From the cell containing the given text, extract its center point as [x, y] coordinate. 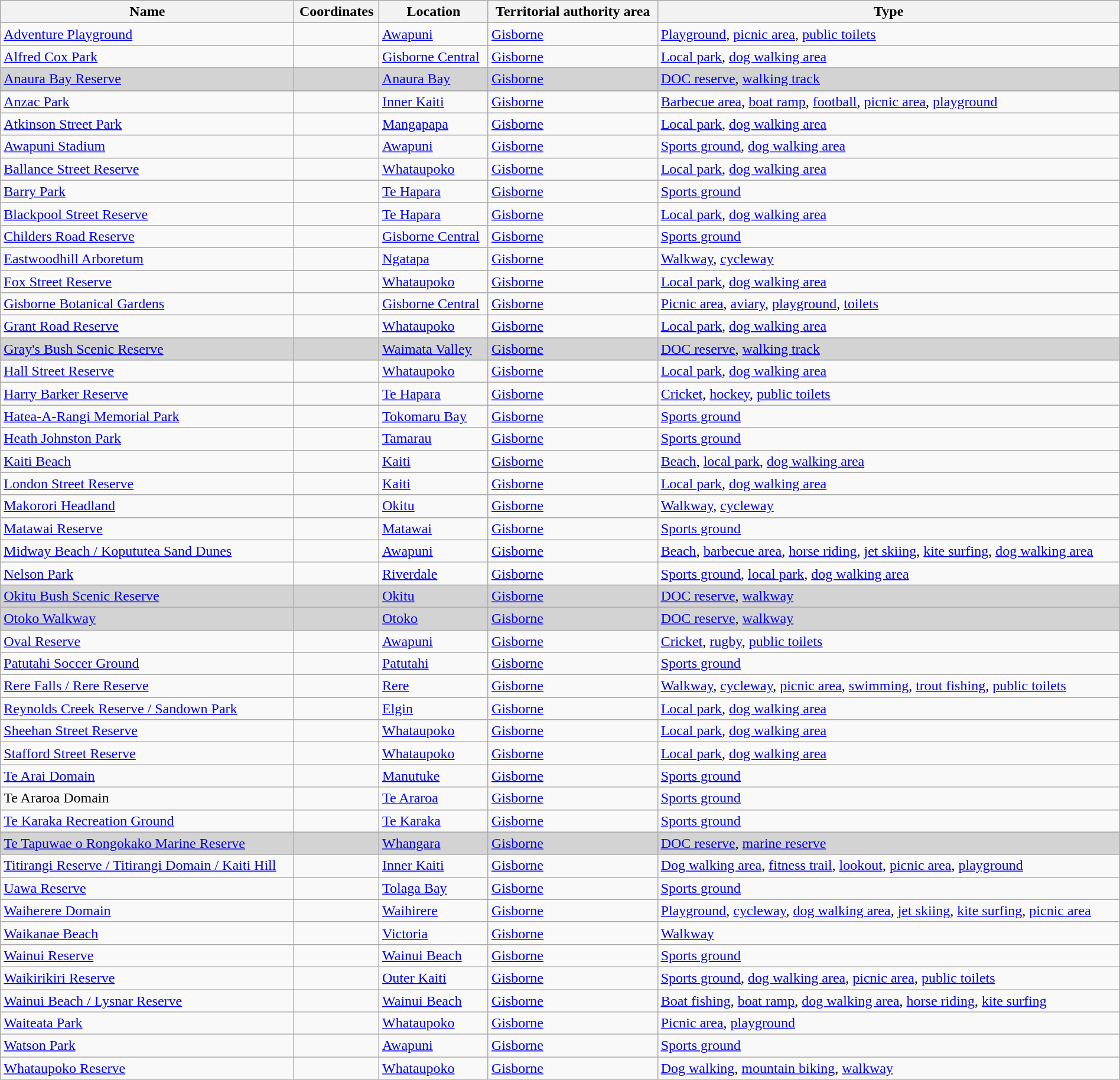
Otoko [434, 618]
Walkway [888, 933]
Ballance Street Reserve [148, 169]
DOC reserve, marine reserve [888, 843]
Te Karaka Recreation Ground [148, 821]
Matawai Reserve [148, 528]
Picnic area, playground [888, 1023]
Fox Street Reserve [148, 282]
Wainui Reserve [148, 955]
Gisborne Botanical Gardens [148, 304]
Te Karaka [434, 821]
Titirangi Reserve / Titirangi Domain / Kaiti Hill [148, 866]
Gray's Bush Scenic Reserve [148, 349]
Location [434, 12]
Manutuke [434, 776]
Reynolds Creek Reserve / Sandown Park [148, 709]
Te Araroa Domain [148, 798]
Kaiti Beach [148, 461]
Territorial authority area [573, 12]
Heath Johnston Park [148, 439]
Victoria [434, 933]
Mangapapa [434, 124]
Grant Road Reserve [148, 327]
Harry Barker Reserve [148, 394]
Eastwoodhill Arboretum [148, 259]
Nelson Park [148, 573]
Picnic area, aviary, playground, toilets [888, 304]
Sports ground, local park, dog walking area [888, 573]
Anzac Park [148, 102]
Blackpool Street Reserve [148, 214]
Te Tapuwae o Rongokako Marine Reserve [148, 843]
Sports ground, dog walking area, picnic area, public toilets [888, 978]
Playground, cycleway, dog walking area, jet skiing, kite surfing, picnic area [888, 911]
Tamarau [434, 439]
Otoko Walkway [148, 618]
Hall Street Reserve [148, 371]
Boat fishing, boat ramp, dog walking area, horse riding, kite surfing [888, 1001]
Barry Park [148, 191]
Whangara [434, 843]
Waimata Valley [434, 349]
Makorori Headland [148, 506]
Midway Beach / Kopututea Sand Dunes [148, 551]
Te Arai Domain [148, 776]
Hatea-A-Rangi Memorial Park [148, 416]
Oval Reserve [148, 641]
Waiteata Park [148, 1023]
London Street Reserve [148, 484]
Dog walking area, fitness trail, lookout, picnic area, playground [888, 866]
Rere [434, 686]
Waikirikiri Reserve [148, 978]
Matawai [434, 528]
Sports ground, dog walking area [888, 146]
Rere Falls / Rere Reserve [148, 686]
Stafford Street Reserve [148, 753]
Okitu Bush Scenic Reserve [148, 596]
Patutahi [434, 664]
Childers Road Reserve [148, 236]
Anaura Bay [434, 79]
Outer Kaiti [434, 978]
Elgin [434, 709]
Whataupoko Reserve [148, 1068]
Playground, picnic area, public toilets [888, 34]
Tolaga Bay [434, 888]
Tokomaru Bay [434, 416]
Waiherere Domain [148, 911]
Uawa Reserve [148, 888]
Anaura Bay Reserve [148, 79]
Type [888, 12]
Beach, local park, dog walking area [888, 461]
Cricket, hockey, public toilets [888, 394]
Riverdale [434, 573]
Awapuni Stadium [148, 146]
Ngatapa [434, 259]
Dog walking, mountain biking, walkway [888, 1068]
Cricket, rugby, public toilets [888, 641]
Patutahi Soccer Ground [148, 664]
Atkinson Street Park [148, 124]
Alfred Cox Park [148, 57]
Waikanae Beach [148, 933]
Beach, barbecue area, horse riding, jet skiing, kite surfing, dog walking area [888, 551]
Adventure Playground [148, 34]
Watson Park [148, 1046]
Barbecue area, boat ramp, football, picnic area, playground [888, 102]
Coordinates [337, 12]
Waihirere [434, 911]
Name [148, 12]
Walkway, cycleway, picnic area, swimming, trout fishing, public toilets [888, 686]
Sheehan Street Reserve [148, 731]
Te Araroa [434, 798]
Wainui Beach / Lysnar Reserve [148, 1001]
